Output the (x, y) coordinate of the center of the cell containing the given text.  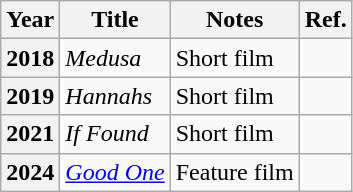
2019 (30, 96)
2021 (30, 134)
2024 (30, 172)
2018 (30, 58)
Feature film (234, 172)
Good One (115, 172)
Year (30, 20)
Ref. (326, 20)
Notes (234, 20)
Medusa (115, 58)
Title (115, 20)
If Found (115, 134)
Hannahs (115, 96)
